From the cell containing the given text, extract its center point as (x, y) coordinate. 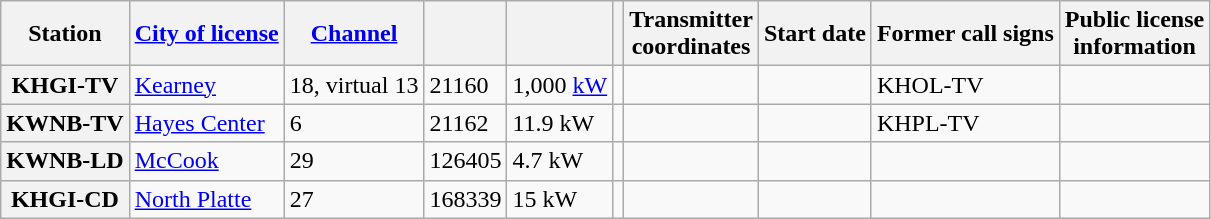
Start date (814, 34)
27 (354, 199)
168339 (466, 199)
Hayes Center (206, 123)
29 (354, 161)
21160 (466, 85)
KWNB-TV (65, 123)
4.7 kW (560, 161)
North Platte (206, 199)
KHGI-CD (65, 199)
Transmittercoordinates (692, 34)
Station (65, 34)
City of license (206, 34)
15 kW (560, 199)
21162 (466, 123)
McCook (206, 161)
Public licenseinformation (1134, 34)
1,000 kW (560, 85)
KHPL-TV (965, 123)
Channel (354, 34)
Kearney (206, 85)
11.9 kW (560, 123)
KHOL-TV (965, 85)
126405 (466, 161)
6 (354, 123)
KWNB-LD (65, 161)
KHGI-TV (65, 85)
Former call signs (965, 34)
18, virtual 13 (354, 85)
